Provide the (X, Y) coordinate of the cell's center where the given text is located.  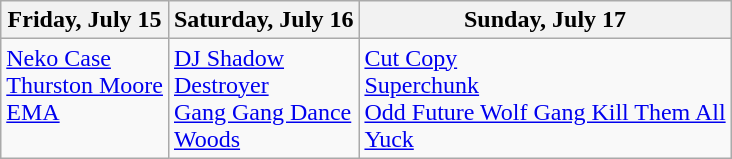
Cut CopySuperchunkOdd Future Wolf Gang Kill Them AllYuck (545, 98)
Neko CaseThurston MooreEMA (85, 98)
Friday, July 15 (85, 20)
Sunday, July 17 (545, 20)
Saturday, July 16 (263, 20)
DJ ShadowDestroyerGang Gang DanceWoods (263, 98)
